Return (X, Y) of the center of cell containing provided text 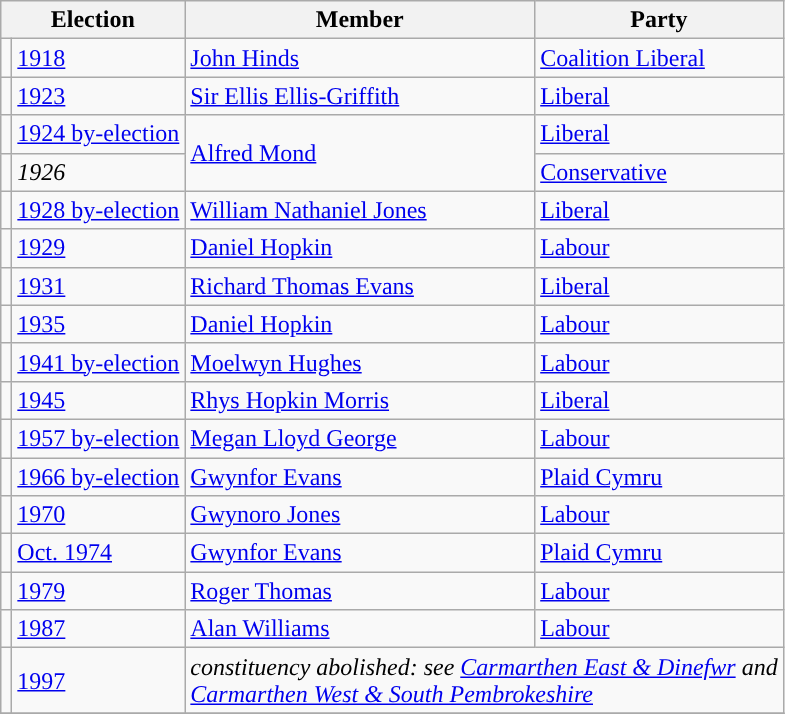
Coalition Liberal (659, 58)
Alfred Mond (360, 153)
1918 (98, 58)
1923 (98, 96)
1987 (98, 629)
Sir Ellis Ellis-Griffith (360, 96)
1935 (98, 324)
1926 (98, 172)
1979 (98, 591)
Megan Lloyd George (360, 438)
Election (93, 20)
Richard Thomas Evans (360, 286)
1941 by-election (98, 362)
Moelwyn Hughes (360, 362)
1970 (98, 515)
1928 by-election (98, 210)
Oct. 1974 (98, 553)
1997 (98, 680)
1931 (98, 286)
1966 by-election (98, 477)
Party (659, 20)
Roger Thomas (360, 591)
Gwynoro Jones (360, 515)
Member (360, 20)
1957 by-election (98, 438)
Conservative (659, 172)
Rhys Hopkin Morris (360, 400)
John Hinds (360, 58)
Alan Williams (360, 629)
William Nathaniel Jones (360, 210)
constituency abolished: see Carmarthen East & Dinefwr andCarmarthen West & South Pembrokeshire (484, 680)
1929 (98, 248)
1924 by-election (98, 134)
1945 (98, 400)
